Find where the given text appears and provide that cell's center as (x, y) coordinate. 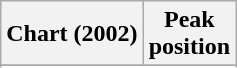
Peakposition (189, 34)
Chart (2002) (72, 34)
